Determine the [x, y] coordinate at the center of the cell enclosing the given text.  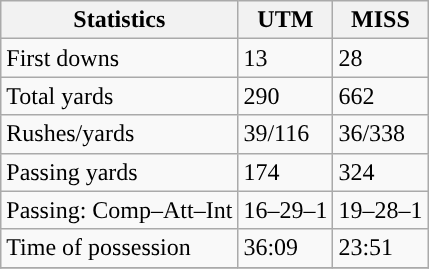
Statistics [120, 20]
662 [380, 96]
23:51 [380, 248]
290 [286, 96]
16–29–1 [286, 210]
19–28–1 [380, 210]
Passing yards [120, 172]
174 [286, 172]
Rushes/yards [120, 134]
28 [380, 58]
MISS [380, 20]
39/116 [286, 134]
Total yards [120, 96]
36/338 [380, 134]
36:09 [286, 248]
First downs [120, 58]
324 [380, 172]
Passing: Comp–Att–Int [120, 210]
UTM [286, 20]
Time of possession [120, 248]
13 [286, 58]
